Capture the cell that displays the provided text and extract its [x, y] central coordinate. 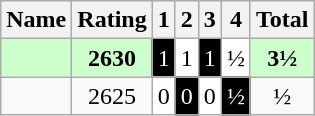
3 [210, 20]
2 [186, 20]
2625 [112, 96]
Name [36, 20]
2630 [112, 58]
3½ [282, 58]
Rating [112, 20]
4 [236, 20]
Total [282, 20]
